Detect which cell encompasses the target text, then output its [X, Y] center coordinate. 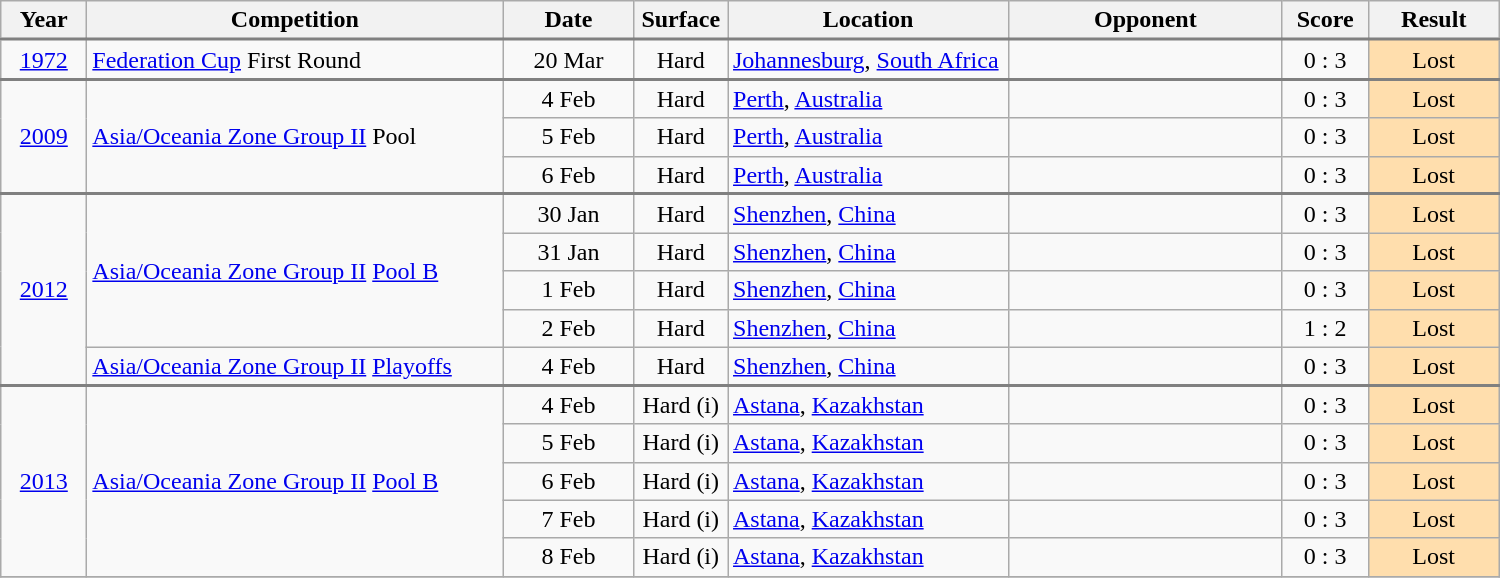
1 : 2 [1325, 328]
1972 [44, 60]
Asia/Oceania Zone Group II Pool [295, 136]
2012 [44, 290]
Asia/Oceania Zone Group II Playoffs [295, 366]
7 Feb [568, 519]
2013 [44, 480]
Opponent [1146, 20]
Result [1434, 20]
20 Mar [568, 60]
Location [868, 20]
Johannesburg, South Africa [868, 60]
2 Feb [568, 328]
Date [568, 20]
Score [1325, 20]
Year [44, 20]
8 Feb [568, 557]
Federation Cup First Round [295, 60]
30 Jan [568, 214]
31 Jan [568, 252]
2009 [44, 136]
Surface [681, 20]
Competition [295, 20]
1 Feb [568, 290]
